Identify which cell holds the provided text, then report its [x, y] central coordinate. 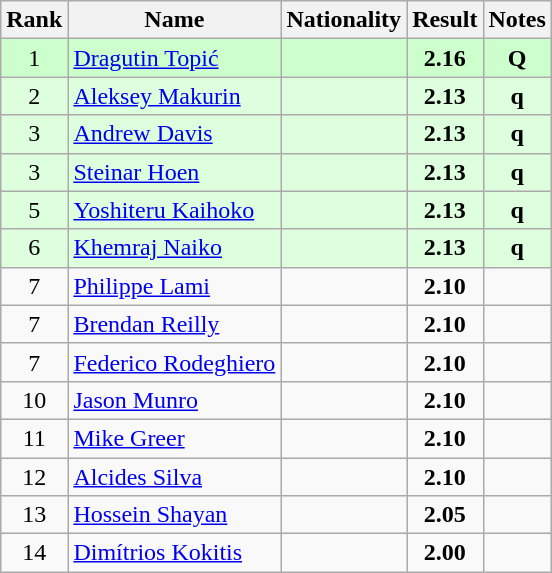
6 [34, 248]
Alcides Silva [174, 477]
Nationality [344, 20]
Philippe Lami [174, 286]
Q [517, 58]
Dragutin Topić [174, 58]
Andrew Davis [174, 134]
12 [34, 477]
13 [34, 515]
Name [174, 20]
5 [34, 210]
Jason Munro [174, 400]
Dimítrios Kokitis [174, 553]
10 [34, 400]
2 [34, 96]
Yoshiteru Kaihoko [174, 210]
Result [445, 20]
14 [34, 553]
2.16 [445, 58]
Steinar Hoen [174, 172]
Brendan Reilly [174, 324]
Aleksey Makurin [174, 96]
2.00 [445, 553]
11 [34, 438]
Rank [34, 20]
Notes [517, 20]
Mike Greer [174, 438]
Khemraj Naiko [174, 248]
2.05 [445, 515]
Hossein Shayan [174, 515]
1 [34, 58]
Federico Rodeghiero [174, 362]
